Return the [X, Y] coordinate for the center point of the cell that contains the specified text.  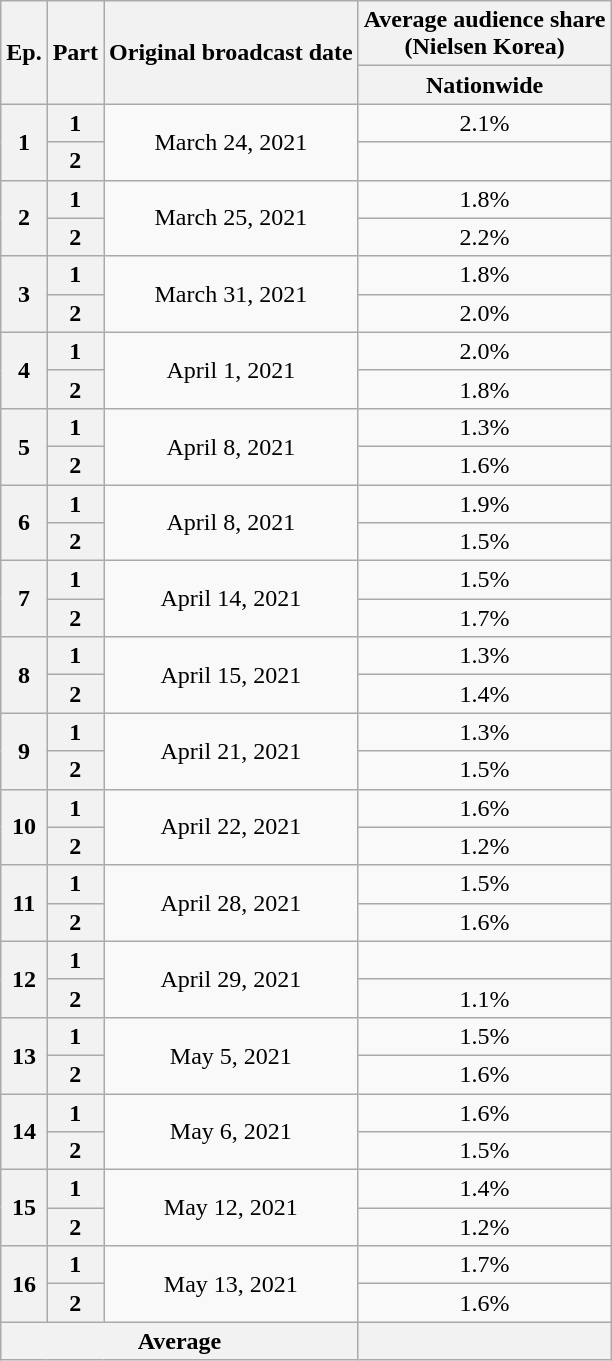
April 21, 2021 [232, 751]
April 22, 2021 [232, 827]
2.2% [484, 237]
1.1% [484, 998]
8 [24, 675]
10 [24, 827]
April 29, 2021 [232, 979]
9 [24, 751]
May 13, 2021 [232, 1284]
4 [24, 370]
7 [24, 599]
2.1% [484, 123]
15 [24, 1208]
Nationwide [484, 85]
May 6, 2021 [232, 1132]
Average audience share(Nielsen Korea) [484, 34]
14 [24, 1132]
Ep. [24, 52]
April 1, 2021 [232, 370]
April 15, 2021 [232, 675]
March 25, 2021 [232, 218]
3 [24, 294]
March 24, 2021 [232, 142]
12 [24, 979]
March 31, 2021 [232, 294]
1.9% [484, 503]
April 28, 2021 [232, 903]
Part [75, 52]
5 [24, 446]
May 5, 2021 [232, 1055]
April 14, 2021 [232, 599]
May 12, 2021 [232, 1208]
Average [180, 1341]
11 [24, 903]
13 [24, 1055]
16 [24, 1284]
Original broadcast date [232, 52]
6 [24, 522]
